Determine the [x, y] coordinate at the center of the cell enclosing the given text.  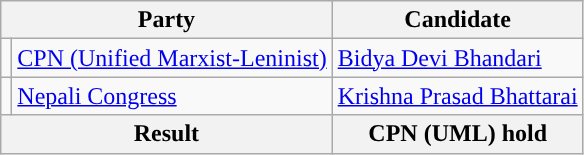
Bidya Devi Bhandari [458, 58]
Candidate [458, 20]
Nepali Congress [172, 96]
CPN (Unified Marxist-Leninist) [172, 58]
Result [166, 134]
CPN (UML) hold [458, 134]
Party [166, 20]
Krishna Prasad Bhattarai [458, 96]
